Identify which cell holds the provided text, then report its (x, y) central coordinate. 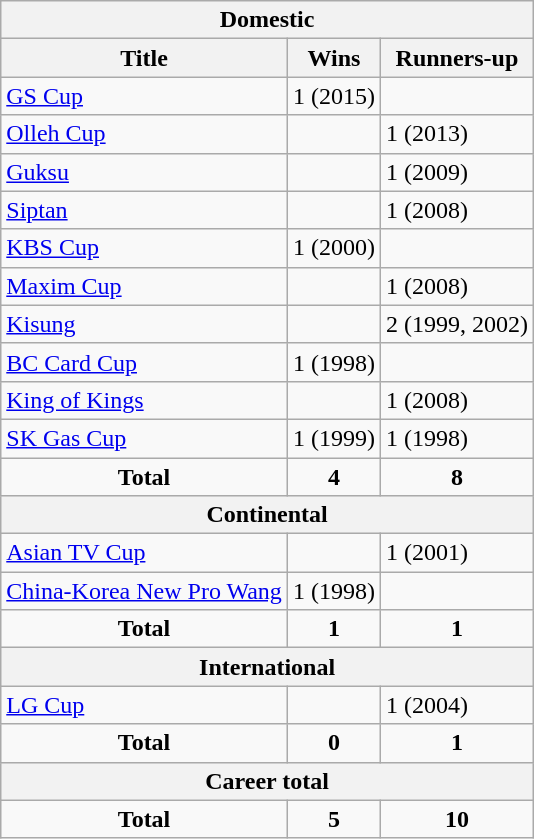
International (268, 667)
China-Korea New Pro Wang (144, 591)
KBS Cup (144, 248)
1 (2001) (456, 553)
1 (2000) (334, 248)
Career total (268, 781)
Maxim Cup (144, 286)
Asian TV Cup (144, 553)
2 (1999, 2002) (456, 324)
1 (2009) (456, 172)
8 (456, 477)
5 (334, 819)
Continental (268, 515)
Domestic (268, 20)
Runners-up (456, 58)
Olleh Cup (144, 134)
4 (334, 477)
Guksu (144, 172)
Siptan (144, 210)
Kisung (144, 324)
LG Cup (144, 705)
King of Kings (144, 400)
0 (334, 743)
Title (144, 58)
Wins (334, 58)
10 (456, 819)
GS Cup (144, 96)
BC Card Cup (144, 362)
1 (1999) (334, 438)
1 (2015) (334, 96)
SK Gas Cup (144, 438)
1 (2004) (456, 705)
1 (2013) (456, 134)
